Extract the [x, y] coordinate from the center of the cell holding the provided text.  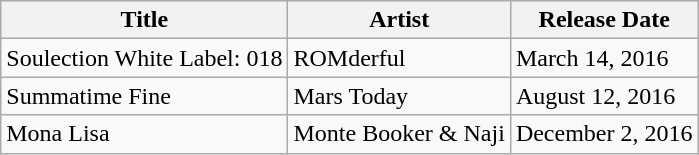
Title [144, 20]
Soulection White Label: 018 [144, 58]
Release Date [604, 20]
ROMderful [399, 58]
Mars Today [399, 96]
Mona Lisa [144, 134]
August 12, 2016 [604, 96]
December 2, 2016 [604, 134]
Artist [399, 20]
March 14, 2016 [604, 58]
Summatime Fine [144, 96]
Monte Booker & Naji [399, 134]
